Search for the cell housing the specified text and yield its [x, y] center coordinate. 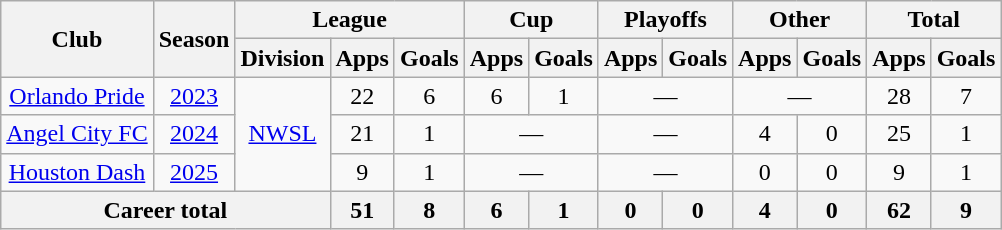
7 [966, 96]
25 [899, 134]
Angel City FC [77, 134]
Season [194, 39]
Career total [166, 210]
8 [429, 210]
Orlando Pride [77, 96]
League [350, 20]
NWSL [282, 134]
Total [934, 20]
2025 [194, 172]
Division [282, 58]
22 [362, 96]
Houston Dash [77, 172]
Club [77, 39]
2023 [194, 96]
Cup [531, 20]
51 [362, 210]
Other [800, 20]
28 [899, 96]
Playoffs [665, 20]
21 [362, 134]
2024 [194, 134]
62 [899, 210]
